Extract the [X, Y] coordinate from the center of the cell holding the provided text.  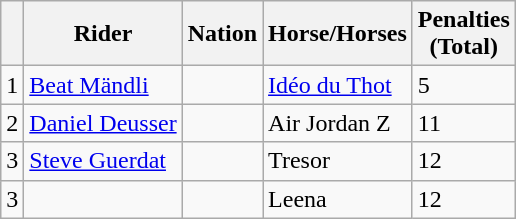
Rider [103, 34]
Daniel Deusser [103, 123]
Idéo du Thot [338, 85]
Horse/Horses [338, 34]
2 [12, 123]
Steve Guerdat [103, 161]
5 [464, 85]
Penalties(Total) [464, 34]
Leena [338, 199]
Nation [222, 34]
Beat Mändli [103, 85]
Tresor [338, 161]
11 [464, 123]
1 [12, 85]
Air Jordan Z [338, 123]
